Extract the (X, Y) coordinate from the center of the cell holding the provided text.  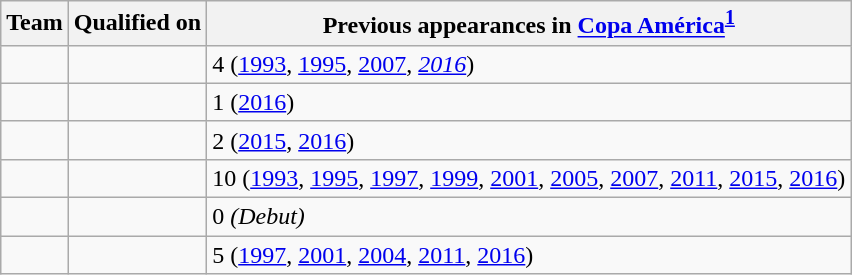
Team (35, 24)
4 (1993, 1995, 2007, 2016) (529, 64)
2 (2015, 2016) (529, 140)
1 (2016) (529, 102)
10 (1993, 1995, 1997, 1999, 2001, 2005, 2007, 2011, 2015, 2016) (529, 178)
Qualified on (137, 24)
5 (1997, 2001, 2004, 2011, 2016) (529, 255)
Previous appearances in Copa América1 (529, 24)
0 (Debut) (529, 217)
